Find where the given text appears and provide that cell's center as [x, y] coordinate. 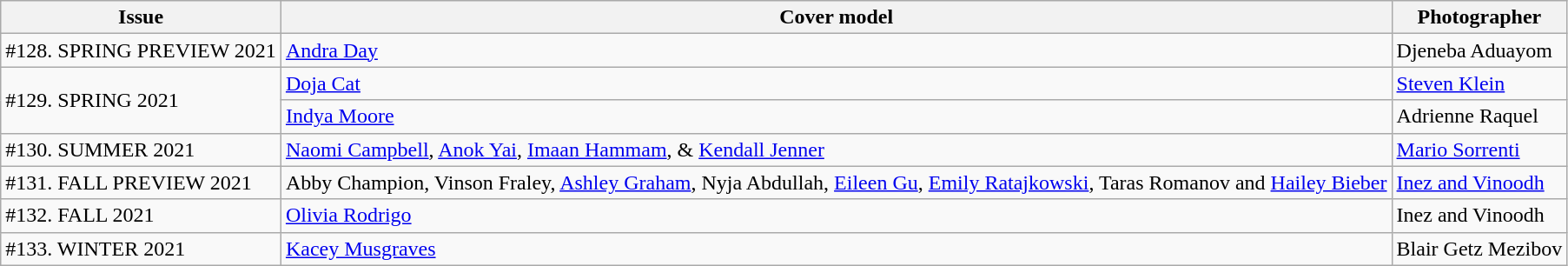
#130. SUMMER 2021 [141, 150]
Djeneba Aduayom [1479, 50]
Adrienne Raquel [1479, 116]
Indya Moore [836, 116]
#133. WINTER 2021 [141, 249]
#132. FALL 2021 [141, 216]
Steven Klein [1479, 83]
Issue [141, 17]
Andra Day [836, 50]
Cover model [836, 17]
#129. SPRING 2021 [141, 100]
Photographer [1479, 17]
#131. FALL PREVIEW 2021 [141, 183]
Naomi Campbell, Anok Yai, Imaan Hammam, & Kendall Jenner [836, 150]
Mario Sorrenti [1479, 150]
Doja Cat [836, 83]
Olivia Rodrigo [836, 216]
Kacey Musgraves [836, 249]
Abby Champion, Vinson Fraley, Ashley Graham, Nyja Abdullah, Eileen Gu, Emily Ratajkowski, Taras Romanov and Hailey Bieber [836, 183]
Blair Getz Mezibov [1479, 249]
#128. SPRING PREVIEW 2021 [141, 50]
